Return [X, Y] of the center of cell containing provided text 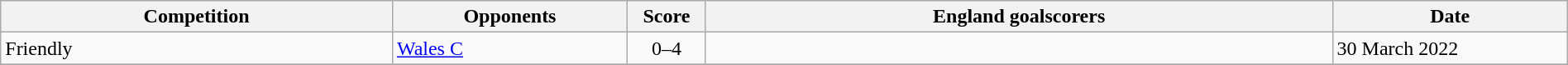
Opponents [509, 17]
30 March 2022 [1450, 48]
Score [667, 17]
England goalscorers [1019, 17]
Friendly [197, 48]
0–4 [667, 48]
Date [1450, 17]
Wales C [509, 48]
Competition [197, 17]
